Return [x, y] of the center of cell containing provided text 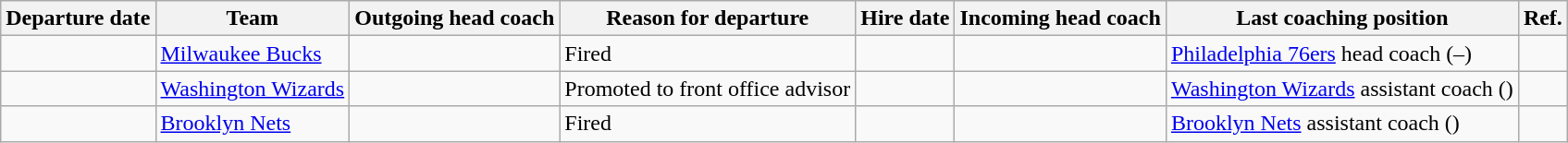
Brooklyn Nets assistant coach () [1341, 124]
Washington Wizards [253, 89]
Departure date [78, 18]
Milwaukee Bucks [253, 54]
Reason for departure [708, 18]
Brooklyn Nets [253, 124]
Philadelphia 76ers head coach (–) [1341, 54]
Promoted to front office advisor [708, 89]
Outgoing head coach [455, 18]
Hire date [905, 18]
Washington Wizards assistant coach () [1341, 89]
Incoming head coach [1060, 18]
Last coaching position [1341, 18]
Ref. [1543, 18]
Team [253, 18]
